From the cell containing the given text, extract its center point as (x, y) coordinate. 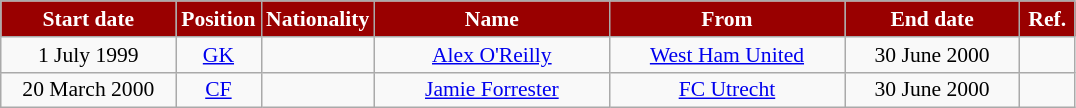
1 July 1999 (88, 55)
Start date (88, 19)
Alex O'Reilly (492, 55)
End date (932, 19)
Ref. (1048, 19)
From (726, 19)
Position (218, 19)
GK (218, 55)
West Ham United (726, 55)
FC Utrecht (726, 90)
Name (492, 19)
CF (218, 90)
Nationality (318, 19)
20 March 2000 (88, 90)
Jamie Forrester (492, 90)
